Find where the given text appears and provide that cell's center as [X, Y] coordinate. 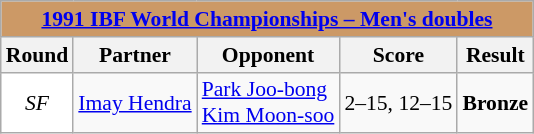
Opponent [268, 55]
Park Joo-bong Kim Moon-soo [268, 102]
Imay Hendra [134, 102]
SF [38, 102]
Bronze [495, 102]
Partner [134, 55]
Round [38, 55]
Result [495, 55]
2–15, 12–15 [398, 102]
1991 IBF World Championships – Men's doubles [267, 19]
Score [398, 55]
